Detect which cell encompasses the target text, then output its (X, Y) center coordinate. 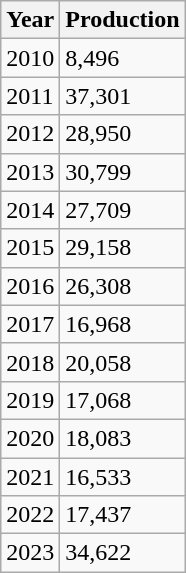
30,799 (122, 172)
2023 (30, 553)
2013 (30, 172)
2019 (30, 400)
2014 (30, 210)
27,709 (122, 210)
Production (122, 20)
17,437 (122, 515)
28,950 (122, 134)
34,622 (122, 553)
Year (30, 20)
26,308 (122, 286)
2021 (30, 477)
20,058 (122, 362)
8,496 (122, 58)
37,301 (122, 96)
2015 (30, 248)
16,968 (122, 324)
16,533 (122, 477)
18,083 (122, 438)
2022 (30, 515)
2017 (30, 324)
2011 (30, 96)
2012 (30, 134)
17,068 (122, 400)
2018 (30, 362)
2010 (30, 58)
2020 (30, 438)
29,158 (122, 248)
2016 (30, 286)
